For the text-containing cell, return its midpoint in [x, y] coordinate format. 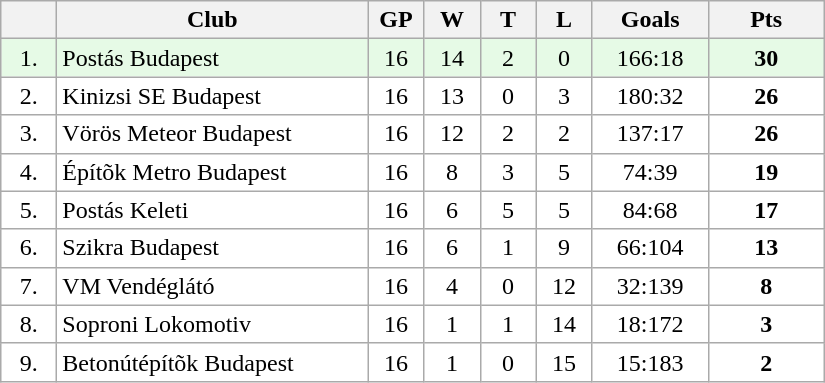
74:39 [650, 172]
137:17 [650, 134]
Szikra Budapest [212, 248]
5. [29, 210]
15 [564, 362]
6. [29, 248]
Club [212, 20]
GP [396, 20]
VM Vendéglátó [212, 286]
3. [29, 134]
30 [766, 58]
Soproni Lokomotiv [212, 324]
166:18 [650, 58]
4. [29, 172]
Postás Budapest [212, 58]
2. [29, 96]
9 [564, 248]
Építõk Metro Budapest [212, 172]
32:139 [650, 286]
66:104 [650, 248]
Postás Keleti [212, 210]
84:68 [650, 210]
4 [452, 286]
7. [29, 286]
T [508, 20]
Vörös Meteor Budapest [212, 134]
18:172 [650, 324]
180:32 [650, 96]
8. [29, 324]
Pts [766, 20]
L [564, 20]
9. [29, 362]
15:183 [650, 362]
Betonútépítõk Budapest [212, 362]
19 [766, 172]
17 [766, 210]
Kinizsi SE Budapest [212, 96]
1. [29, 58]
Goals [650, 20]
W [452, 20]
